Output the (x, y) coordinate of the center of the cell containing the given text.  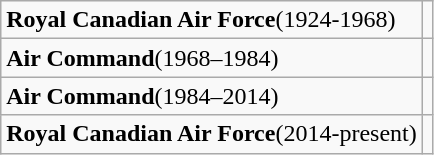
Air Command(1968–1984) (212, 58)
Air Command(1984–2014) (212, 96)
Royal Canadian Air Force(2014-present) (212, 134)
Royal Canadian Air Force(1924-1968) (212, 20)
